Provide the [X, Y] coordinate of the cell's center where the given text is located.  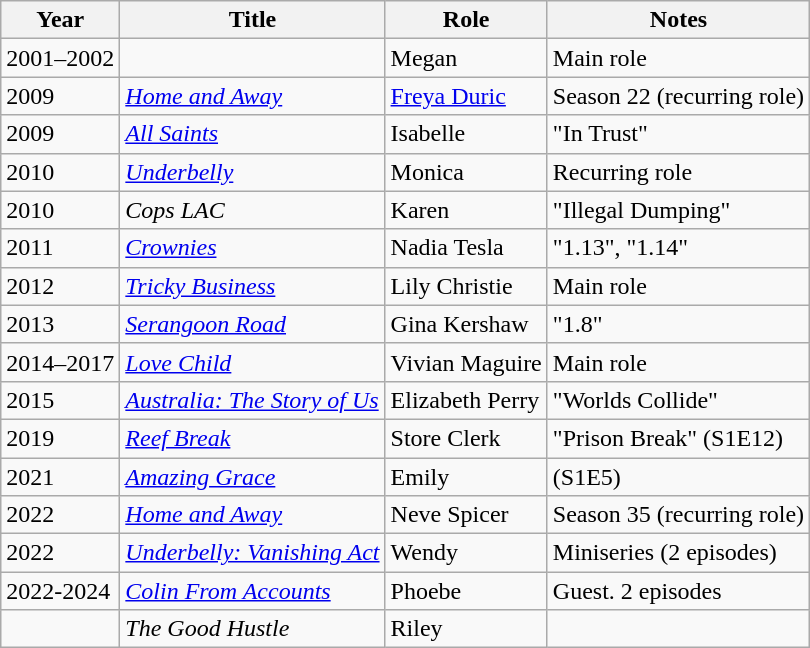
Underbelly [252, 172]
2019 [60, 438]
Isabelle [466, 134]
Crownies [252, 248]
(S1E5) [678, 477]
Cops LAC [252, 210]
All Saints [252, 134]
Colin From Accounts [252, 591]
Recurring role [678, 172]
"1.13", "1.14" [678, 248]
Notes [678, 20]
"Prison Break" (S1E12) [678, 438]
"In Trust" [678, 134]
2021 [60, 477]
Monica [466, 172]
"1.8" [678, 324]
Australia: The Story of Us [252, 400]
Store Clerk [466, 438]
Tricky Business [252, 286]
Neve Spicer [466, 515]
2012 [60, 286]
Serangoon Road [252, 324]
Elizabeth Perry [466, 400]
Phoebe [466, 591]
Vivian Maguire [466, 362]
Miniseries (2 episodes) [678, 553]
2014–2017 [60, 362]
Underbelly: Vanishing Act [252, 553]
"Illegal Dumping" [678, 210]
Love Child [252, 362]
Year [60, 20]
Role [466, 20]
Riley [466, 629]
Wendy [466, 553]
Guest. 2 episodes [678, 591]
Lily Christie [466, 286]
Karen [466, 210]
Megan [466, 58]
Reef Break [252, 438]
Season 22 (recurring role) [678, 96]
2001–2002 [60, 58]
"Worlds Collide" [678, 400]
2015 [60, 400]
2013 [60, 324]
Amazing Grace [252, 477]
The Good Hustle [252, 629]
Title [252, 20]
Season 35 (recurring role) [678, 515]
Freya Duric [466, 96]
Emily [466, 477]
2022-2024 [60, 591]
2011 [60, 248]
Nadia Tesla [466, 248]
Gina Kershaw [466, 324]
